Return the [x, y] coordinate for the center point of the cell that contains the specified text.  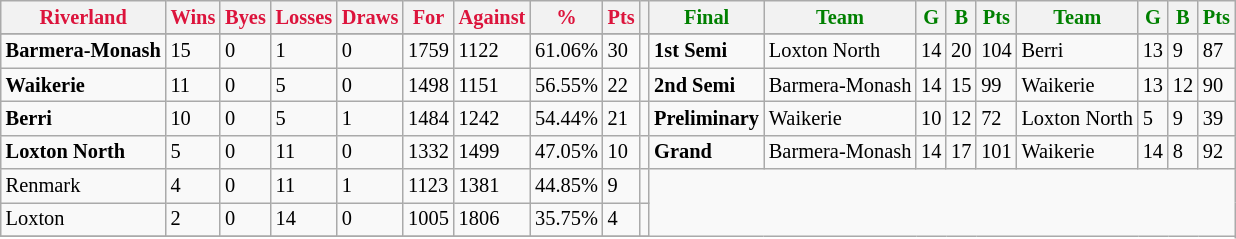
Final [706, 17]
35.75% [566, 219]
101 [996, 152]
30 [622, 51]
1484 [428, 118]
47.05% [566, 152]
92 [1216, 152]
Renmark [84, 186]
39 [1216, 118]
104 [996, 51]
1499 [492, 152]
1498 [428, 85]
20 [961, 51]
1123 [428, 186]
99 [996, 85]
% [566, 17]
22 [622, 85]
Preliminary [706, 118]
Losses [304, 17]
Loxton [84, 219]
2nd Semi [706, 85]
21 [622, 118]
56.55% [566, 85]
17 [961, 152]
Byes [245, 17]
72 [996, 118]
Riverland [84, 17]
1242 [492, 118]
1806 [492, 219]
1st Semi [706, 51]
87 [1216, 51]
Wins [194, 17]
1005 [428, 219]
For [428, 17]
61.06% [566, 51]
Against [492, 17]
90 [1216, 85]
1122 [492, 51]
8 [1183, 152]
Grand [706, 152]
1759 [428, 51]
1381 [492, 186]
1332 [428, 152]
2 [194, 219]
44.85% [566, 186]
Draws [370, 17]
1151 [492, 85]
54.44% [566, 118]
